Search for the cell housing the specified text and yield its (X, Y) center coordinate. 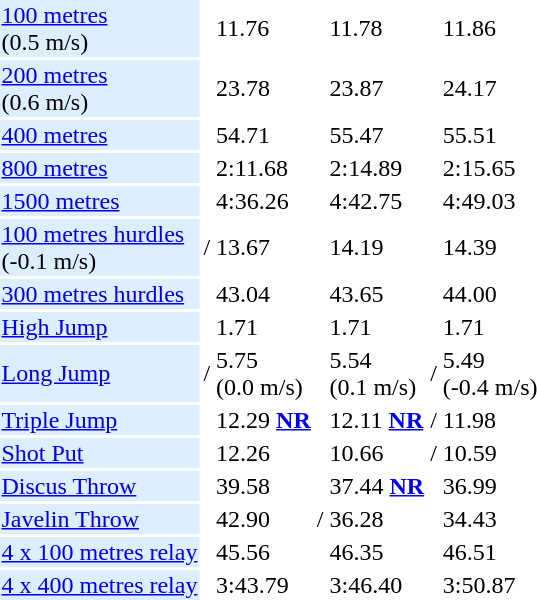
Javelin Throw (100, 519)
14.19 (377, 248)
Triple Jump (100, 420)
Discus Throw (100, 486)
800 metres (100, 168)
12.29 NR (264, 420)
300 metres hurdles (100, 294)
2:11.68 (264, 168)
4 x 400 metres relay (100, 585)
45.56 (264, 552)
55.47 (377, 135)
43.04 (264, 294)
43.65 (377, 294)
4:42.75 (377, 201)
5.54 (0.1 m/s) (377, 374)
11.78 (377, 28)
13.67 (264, 248)
12.26 (264, 453)
37.44 NR (377, 486)
100 metres hurdles (-0.1 m/s) (100, 248)
54.71 (264, 135)
36.28 (377, 519)
3:43.79 (264, 585)
39.58 (264, 486)
5.75 (0.0 m/s) (264, 374)
Shot Put (100, 453)
4 x 100 metres relay (100, 552)
1500 metres (100, 201)
23.87 (377, 88)
200 metres (0.6 m/s) (100, 88)
46.35 (377, 552)
42.90 (264, 519)
12.11 NR (377, 420)
400 metres (100, 135)
High Jump (100, 327)
11.76 (264, 28)
10.66 (377, 453)
23.78 (264, 88)
3:46.40 (377, 585)
4:36.26 (264, 201)
100 metres (0.5 m/s) (100, 28)
Long Jump (100, 374)
2:14.89 (377, 168)
